Determine the [x, y] coordinate at the center of the cell enclosing the given text.  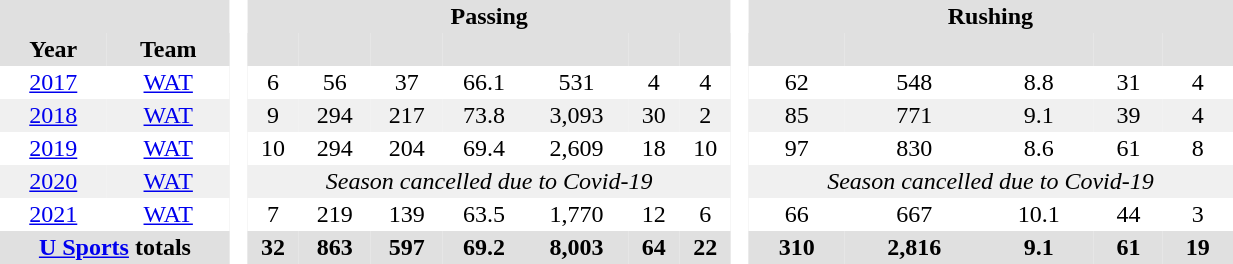
3 [1198, 214]
85 [796, 116]
Year [54, 50]
22 [705, 248]
771 [914, 116]
Team [168, 50]
97 [796, 148]
56 [335, 82]
69.4 [484, 148]
73.8 [484, 116]
2017 [54, 82]
39 [1128, 116]
9 [272, 116]
Rushing [990, 16]
139 [407, 214]
8.8 [1038, 82]
2,609 [576, 148]
2019 [54, 148]
531 [576, 82]
8.6 [1038, 148]
204 [407, 148]
2020 [54, 182]
2,816 [914, 248]
12 [654, 214]
66 [796, 214]
1,770 [576, 214]
64 [654, 248]
69.2 [484, 248]
310 [796, 248]
3,093 [576, 116]
667 [914, 214]
37 [407, 82]
18 [654, 148]
7 [272, 214]
8 [1198, 148]
19 [1198, 248]
63.5 [484, 214]
2018 [54, 116]
217 [407, 116]
32 [272, 248]
830 [914, 148]
8,003 [576, 248]
10.1 [1038, 214]
548 [914, 82]
2021 [54, 214]
2 [705, 116]
31 [1128, 82]
30 [654, 116]
62 [796, 82]
44 [1128, 214]
219 [335, 214]
863 [335, 248]
Passing [489, 16]
U Sports totals [115, 248]
597 [407, 248]
66.1 [484, 82]
